Identify which cell holds the provided text, then report its (X, Y) central coordinate. 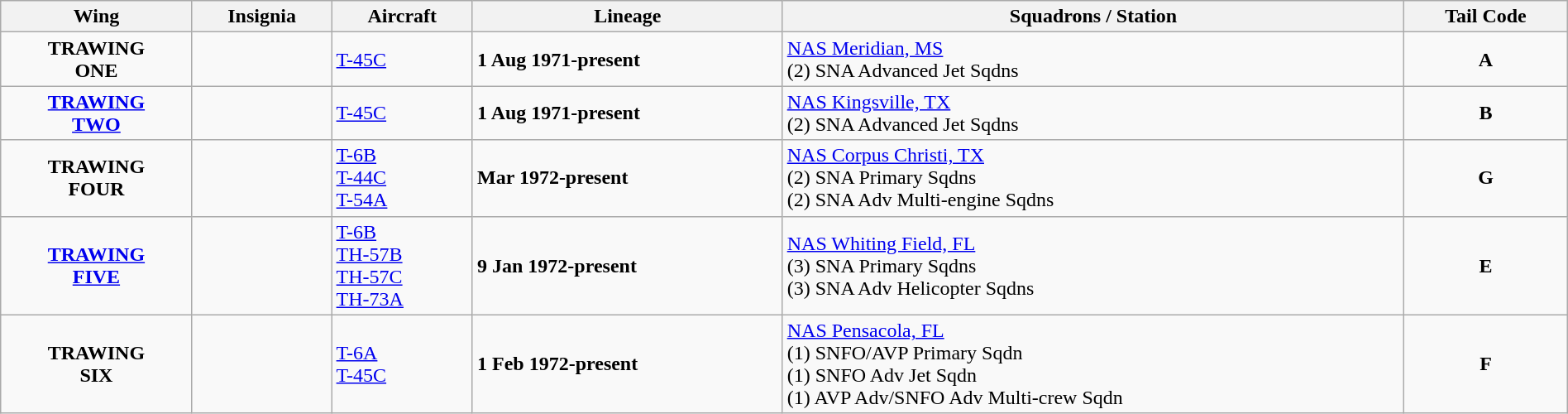
Lineage (627, 17)
TRAWINGONE (96, 60)
A (1485, 60)
G (1485, 178)
9 Jan 1972-present (627, 265)
Aircraft (402, 17)
Tail Code (1485, 17)
E (1485, 265)
TRAWINGTWO (96, 113)
NAS Kingsville, TX(2) SNA Advanced Jet Sqdns (1093, 113)
1 Feb 1972-present (627, 364)
TRAWINGSIX (96, 364)
TRAWINGFIVE (96, 265)
F (1485, 364)
T-6BT-44CT-54A (402, 178)
NAS Pensacola, FL(1) SNFO/AVP Primary Sqdn(1) SNFO Adv Jet Sqdn(1) AVP Adv/SNFO Adv Multi-crew Sqdn (1093, 364)
Mar 1972-present (627, 178)
NAS Whiting Field, FL(3) SNA Primary Sqdns(3) SNA Adv Helicopter Sqdns (1093, 265)
T-6BTH-57BTH-57CTH-73A (402, 265)
TRAWINGFOUR (96, 178)
Squadrons / Station (1093, 17)
Wing (96, 17)
Insignia (261, 17)
NAS Corpus Christi, TX(2) SNA Primary Sqdns(2) SNA Adv Multi-engine Sqdns (1093, 178)
NAS Meridian, MS(2) SNA Advanced Jet Sqdns (1093, 60)
B (1485, 113)
T-6AT-45C (402, 364)
